Scan for the cell matching the given text and deliver its [x, y] coordinate at center. 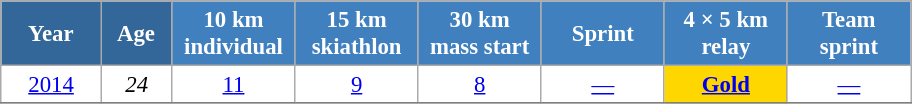
11 [234, 85]
9 [356, 85]
30 km mass start [480, 34]
Team sprint [848, 34]
15 km skiathlon [356, 34]
24 [136, 85]
4 × 5 km relay [726, 34]
Age [136, 34]
Gold [726, 85]
Sprint [602, 34]
8 [480, 85]
2014 [52, 85]
Year [52, 34]
10 km individual [234, 34]
